Determine the (x, y) coordinate at the center of the cell enclosing the given text.  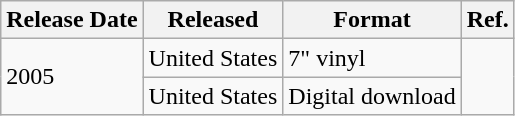
2005 (72, 77)
Release Date (72, 20)
Digital download (372, 96)
Format (372, 20)
7" vinyl (372, 58)
Released (213, 20)
Ref. (488, 20)
